Return the (x, y) coordinate for the center point of the cell that contains the specified text.  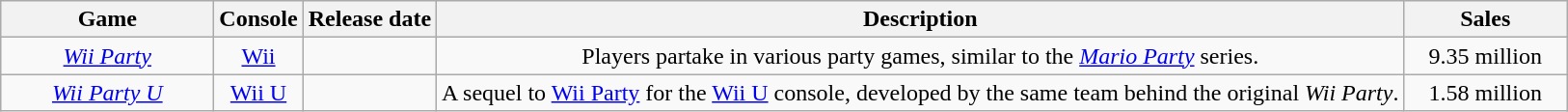
Players partake in various party games, similar to the Mario Party series. (920, 56)
A sequel to Wii Party for the Wii U console, developed by the same team behind the original Wii Party. (920, 93)
Wii U (258, 93)
Console (258, 19)
Wii Party U (108, 93)
1.58 million (1485, 93)
Description (920, 19)
Game (108, 19)
Release date (369, 19)
Wii Party (108, 56)
9.35 million (1485, 56)
Sales (1485, 19)
Wii (258, 56)
